Identify which cell holds the provided text, then report its [x, y] central coordinate. 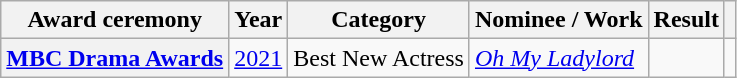
Best New Actress [379, 58]
Award ceremony [115, 20]
Nominee / Work [558, 20]
Oh My Ladylord [558, 58]
MBC Drama Awards [115, 58]
Category [379, 20]
Result [686, 20]
2021 [258, 58]
Year [258, 20]
